Determine the [x, y] coordinate at the center of the cell enclosing the given text.  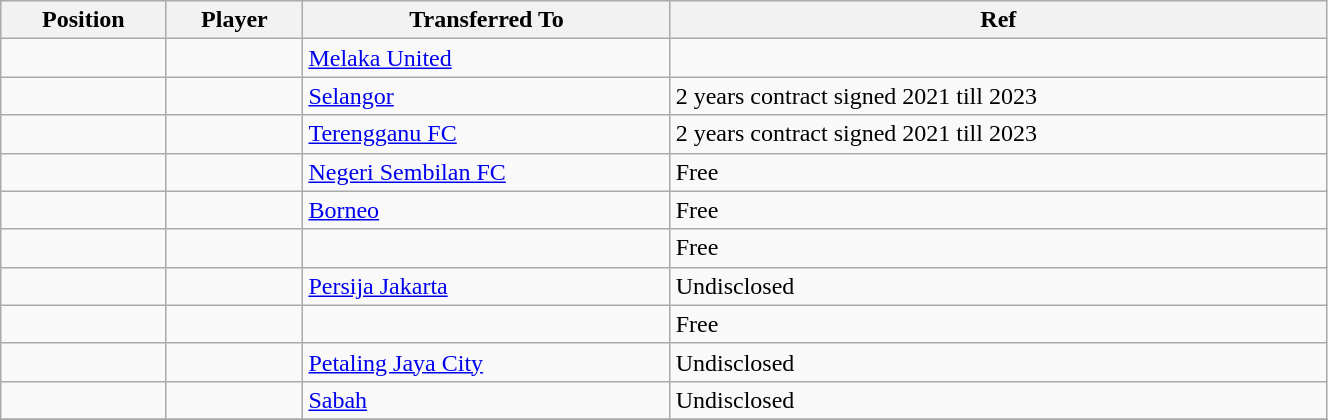
Petaling Jaya City [486, 362]
Persija Jakarta [486, 286]
Selangor [486, 96]
Position [84, 20]
Player [234, 20]
Borneo [486, 210]
Negeri Sembilan FC [486, 172]
Transferred To [486, 20]
Melaka United [486, 58]
Ref [998, 20]
Terengganu FC [486, 134]
Sabah [486, 400]
